Determine the (x, y) coordinate at the center of the cell enclosing the given text.  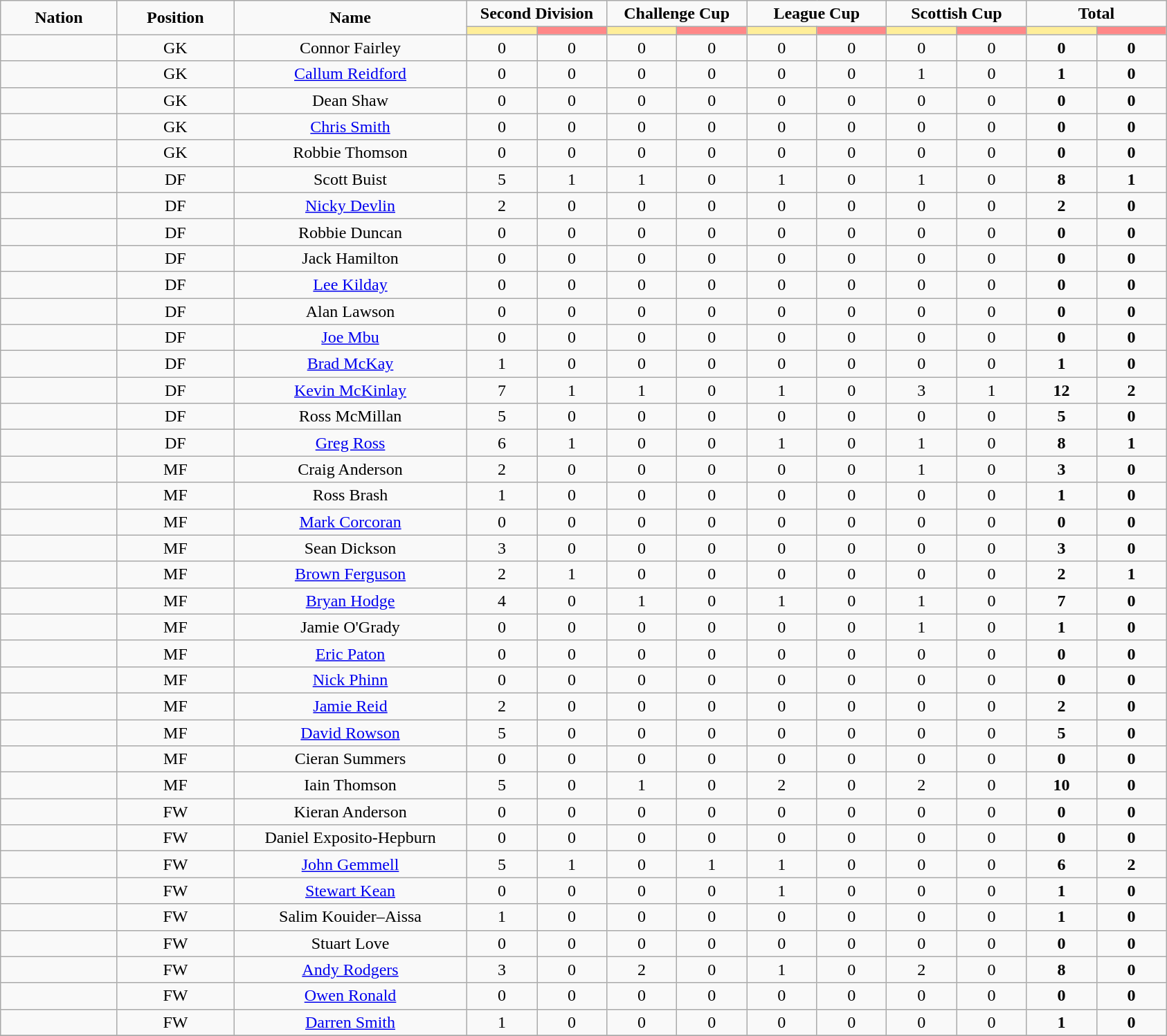
Brown Ferguson (350, 574)
Eric Paton (350, 653)
Stewart Kean (350, 891)
10 (1062, 785)
Total (1096, 14)
4 (501, 601)
Dean Shaw (350, 100)
Mark Corcoran (350, 522)
Challenge Cup (677, 14)
Scott Buist (350, 179)
Nation (59, 18)
Bryan Hodge (350, 601)
12 (1062, 390)
Connor Fairley (350, 48)
Craig Anderson (350, 469)
Second Division (536, 14)
League Cup (817, 14)
Nick Phinn (350, 680)
Nicky Devlin (350, 206)
Brad McKay (350, 364)
David Rowson (350, 733)
Ross Brash (350, 496)
Jamie Reid (350, 706)
Sean Dickson (350, 548)
Position (175, 18)
Stuart Love (350, 943)
Jamie O'Grady (350, 627)
Robbie Duncan (350, 232)
Kevin McKinlay (350, 390)
Andy Rodgers (350, 970)
Daniel Exposito-Hepburn (350, 838)
Jack Hamilton (350, 258)
Owen Ronald (350, 996)
Scottish Cup (957, 14)
Alan Lawson (350, 311)
Chris Smith (350, 127)
Ross McMillan (350, 417)
Greg Ross (350, 443)
Callum Reidford (350, 74)
Darren Smith (350, 1022)
John Gemmell (350, 864)
Iain Thomson (350, 785)
Lee Kilday (350, 284)
Robbie Thomson (350, 153)
Joe Mbu (350, 338)
Salim Kouider–Aissa (350, 917)
Name (350, 18)
Kieran Anderson (350, 812)
Cieran Summers (350, 759)
